Capture the cell that displays the provided text and extract its [x, y] central coordinate. 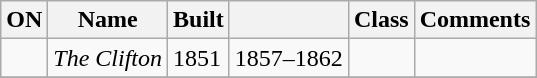
The Clifton [108, 58]
Name [108, 20]
1857–1862 [288, 58]
1851 [199, 58]
Built [199, 20]
ON [24, 20]
Comments [475, 20]
Class [381, 20]
